Extract the (X, Y) coordinate from the center of the cell holding the provided text.  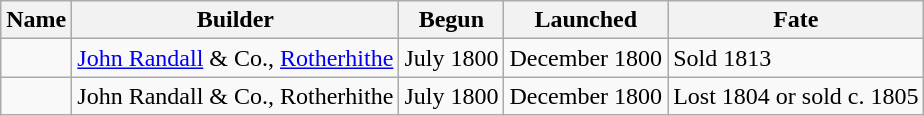
Lost 1804 or sold c. 1805 (796, 96)
Fate (796, 20)
Sold 1813 (796, 58)
Begun (452, 20)
Launched (586, 20)
Builder (236, 20)
Name (36, 20)
